Capture the cell that displays the provided text and extract its (X, Y) central coordinate. 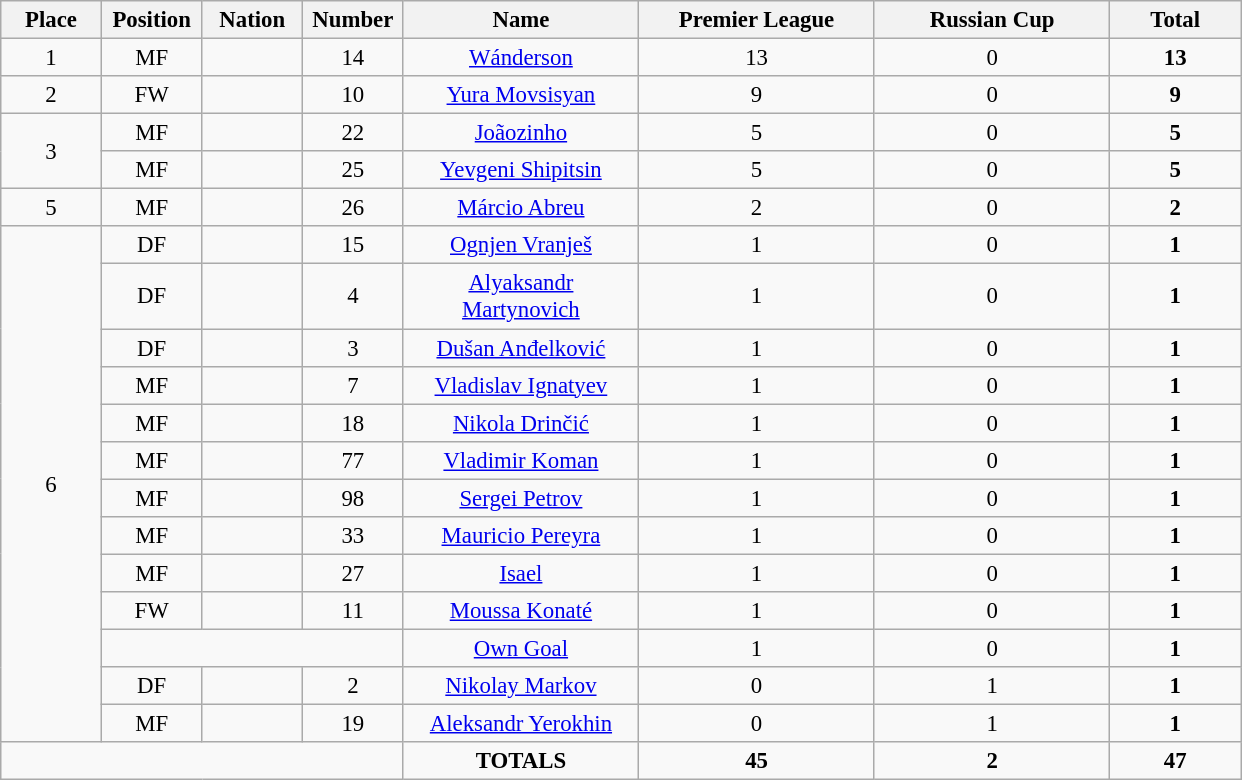
Premier League (757, 20)
Alyaksandr Martynovich (521, 296)
Ognjen Vranješ (521, 245)
Yura Movsisyan (521, 95)
Aleksandr Yerokhin (521, 724)
7 (354, 385)
47 (1176, 761)
26 (354, 208)
77 (354, 460)
Mauricio Pereyra (521, 536)
Joãozinho (521, 133)
Name (521, 20)
Márcio Abreu (521, 208)
Nikolay Markov (521, 686)
Dušan Anđelković (521, 348)
15 (354, 245)
11 (354, 611)
Position (152, 20)
Number (354, 20)
Wánderson (521, 58)
Vladimir Koman (521, 460)
14 (354, 58)
Total (1176, 20)
Own Goal (521, 648)
4 (354, 296)
18 (354, 423)
33 (354, 536)
Place (52, 20)
10 (354, 95)
22 (354, 133)
25 (354, 170)
Isael (521, 573)
45 (757, 761)
Russian Cup (992, 20)
6 (52, 484)
19 (354, 724)
Moussa Konaté (521, 611)
Nikola Drinčić (521, 423)
Vladislav Ignatyev (521, 385)
Sergei Petrov (521, 498)
TOTALS (521, 761)
98 (354, 498)
27 (354, 573)
Nation (252, 20)
Yevgeni Shipitsin (521, 170)
